Scan for the cell matching the given text and deliver its (x, y) coordinate at center. 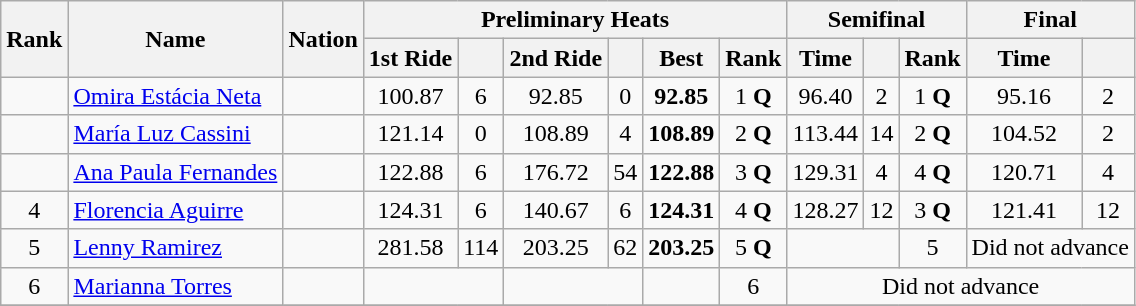
Best (682, 58)
Final (1050, 20)
María Luz Cassini (176, 134)
62 (626, 248)
100.87 (410, 96)
120.71 (1024, 172)
2nd Ride (556, 58)
14 (882, 134)
128.27 (826, 210)
104.52 (1024, 134)
95.16 (1024, 96)
129.31 (826, 172)
1st Ride (410, 58)
113.44 (826, 134)
176.72 (556, 172)
121.41 (1024, 210)
Florencia Aguirre (176, 210)
140.67 (556, 210)
5 Q (754, 248)
Marianna Torres (176, 286)
Preliminary Heats (575, 20)
Nation (323, 39)
Ana Paula Fernandes (176, 172)
281.58 (410, 248)
114 (481, 248)
Lenny Ramirez (176, 248)
Omira Estácia Neta (176, 96)
96.40 (826, 96)
Name (176, 39)
54 (626, 172)
Semifinal (876, 20)
121.14 (410, 134)
